Search for the cell housing the specified text and yield its [x, y] center coordinate. 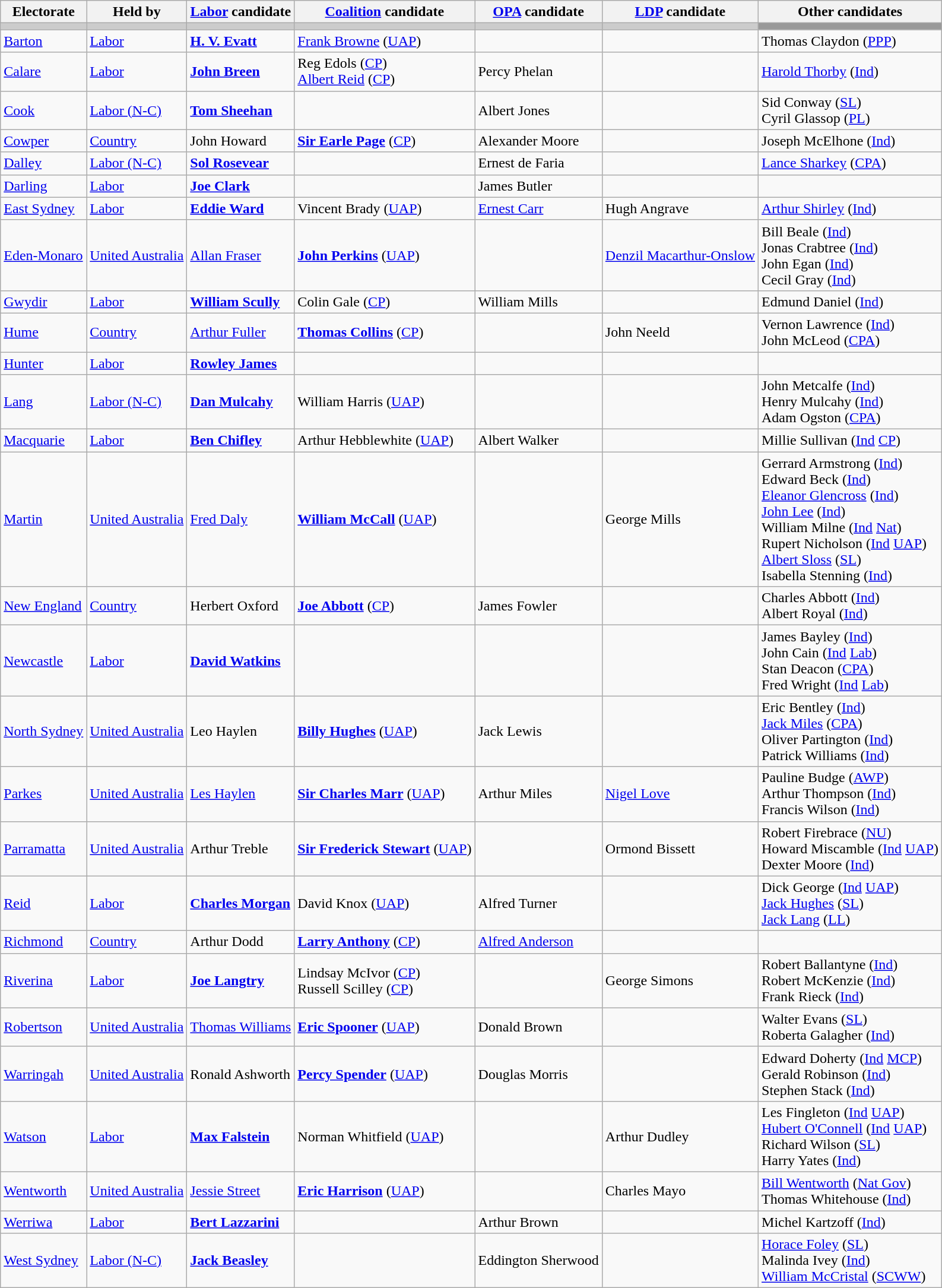
Nigel Love [680, 794]
Horace Foley (SL)Malinda Ivey (Ind)William McCristal (SCWW) [850, 1261]
Bill Wentworth (Nat Gov)Thomas Whitehouse (Ind) [850, 1191]
Millie Sullivan (Ind CP) [850, 441]
Harold Thorby (Ind) [850, 71]
Arthur Fuller [241, 333]
Warringah [44, 1074]
Parramatta [44, 849]
Thomas Claydon (PPP) [850, 41]
Edward Doherty (Ind MCP)Gerald Robinson (Ind)Stephen Stack (Ind) [850, 1074]
Rowley James [241, 363]
Calare [44, 71]
Lance Sharkey (CPA) [850, 163]
Thomas Collins (CP) [385, 333]
Denzil Macarthur-Onslow [680, 255]
Charles Mayo [680, 1191]
Wentworth [44, 1191]
Hume [44, 333]
Arthur Dudley [680, 1137]
Darling [44, 186]
LDP candidate [680, 12]
Werriwa [44, 1221]
Newcastle [44, 660]
John Metcalfe (Ind)Henry Mulcahy (Ind)Adam Ogston (CPA) [850, 402]
Walter Evans (SL)Roberta Galagher (Ind) [850, 1027]
Ormond Bissett [680, 849]
Arthur Shirley (Ind) [850, 208]
Colin Gale (CP) [385, 302]
William McCall (UAP) [385, 519]
Robertson [44, 1027]
Eric Spooner (UAP) [385, 1027]
Herbert Oxford [241, 606]
Norman Whitfield (UAP) [385, 1137]
Richmond [44, 942]
Michel Kartzoff (Ind) [850, 1221]
Parkes [44, 794]
Sir Frederick Stewart (UAP) [385, 849]
John Neeld [680, 333]
Jessie Street [241, 1191]
Labor candidate [241, 12]
Vernon Lawrence (Ind)John McLeod (CPA) [850, 333]
Pauline Budge (AWP)Arthur Thompson (Ind)Francis Wilson (Ind) [850, 794]
Bert Lazzarini [241, 1221]
Ernest de Faria [538, 163]
Held by [137, 12]
Sol Rosevear [241, 163]
Eric Bentley (Ind)Jack Miles (CPA)Oliver Partington (Ind)Patrick Williams (Ind) [850, 732]
Sir Earle Page (CP) [385, 141]
James Fowler [538, 606]
Leo Haylen [241, 732]
Cook [44, 110]
Edmund Daniel (Ind) [850, 302]
Les Fingleton (Ind UAP)Hubert O'Connell (Ind UAP)Richard Wilson (SL)Harry Yates (Ind) [850, 1137]
Eddie Ward [241, 208]
Larry Anthony (CP) [385, 942]
Thomas Williams [241, 1027]
Dick George (Ind UAP)Jack Hughes (SL)Jack Lang (LL) [850, 903]
Jack Beasley [241, 1261]
Macquarie [44, 441]
Frank Browne (UAP) [385, 41]
Other candidates [850, 12]
James Butler [538, 186]
Albert Jones [538, 110]
Robert Firebrace (NU)Howard Miscamble (Ind UAP)Dexter Moore (Ind) [850, 849]
Joe Abbott (CP) [385, 606]
George Simons [680, 980]
Ronald Ashworth [241, 1074]
Fred Daly [241, 519]
Reg Edols (CP)Albert Reid (CP) [385, 71]
Eric Harrison (UAP) [385, 1191]
William Scully [241, 302]
David Watkins [241, 660]
Hunter [44, 363]
Albert Walker [538, 441]
Arthur Brown [538, 1221]
Reid [44, 903]
Douglas Morris [538, 1074]
Electorate [44, 12]
Allan Fraser [241, 255]
Gwydir [44, 302]
New England [44, 606]
Barton [44, 41]
Alexander Moore [538, 141]
Arthur Treble [241, 849]
Joe Clark [241, 186]
Vincent Brady (UAP) [385, 208]
George Mills [680, 519]
Arthur Dodd [241, 942]
Eden-Monaro [44, 255]
North Sydney [44, 732]
Alfred Turner [538, 903]
Arthur Miles [538, 794]
Lindsay McIvor (CP)Russell Scilley (CP) [385, 980]
Eddington Sherwood [538, 1261]
Tom Sheehan [241, 110]
Arthur Hebblewhite (UAP) [385, 441]
H. V. Evatt [241, 41]
Percy Phelan [538, 71]
Percy Spender (UAP) [385, 1074]
John Howard [241, 141]
Martin [44, 519]
James Bayley (Ind)John Cain (Ind Lab)Stan Deacon (CPA)Fred Wright (Ind Lab) [850, 660]
David Knox (UAP) [385, 903]
Riverina [44, 980]
William Harris (UAP) [385, 402]
Billy Hughes (UAP) [385, 732]
Coalition candidate [385, 12]
Dalley [44, 163]
Lang [44, 402]
Les Haylen [241, 794]
William Mills [538, 302]
Robert Ballantyne (Ind)Robert McKenzie (Ind)Frank Rieck (Ind) [850, 980]
Joe Langtry [241, 980]
Ben Chifley [241, 441]
Hugh Angrave [680, 208]
Cowper [44, 141]
Donald Brown [538, 1027]
East Sydney [44, 208]
John Breen [241, 71]
Joseph McElhone (Ind) [850, 141]
John Perkins (UAP) [385, 255]
Dan Mulcahy [241, 402]
Bill Beale (Ind)Jonas Crabtree (Ind)John Egan (Ind)Cecil Gray (Ind) [850, 255]
Sir Charles Marr (UAP) [385, 794]
Charles Morgan [241, 903]
Charles Abbott (Ind)Albert Royal (Ind) [850, 606]
Watson [44, 1137]
Ernest Carr [538, 208]
Sid Conway (SL)Cyril Glassop (PL) [850, 110]
West Sydney [44, 1261]
OPA candidate [538, 12]
Alfred Anderson [538, 942]
Max Falstein [241, 1137]
Jack Lewis [538, 732]
